Find where the given text appears and provide that cell's center as [X, Y] coordinate. 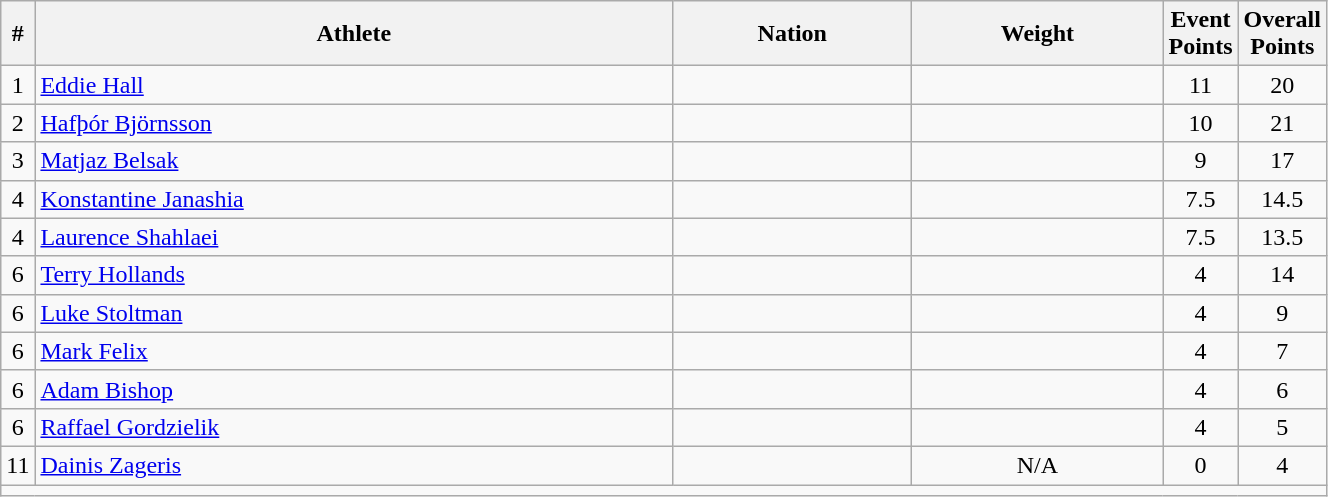
Athlete [354, 34]
14.5 [1282, 199]
Adam Bishop [354, 389]
N/A [1038, 465]
21 [1282, 123]
0 [1200, 465]
7 [1282, 351]
1 [18, 85]
Event Points [1200, 34]
3 [18, 161]
17 [1282, 161]
Raffael Gordzielik [354, 427]
Mark Felix [354, 351]
Matjaz Belsak [354, 161]
13.5 [1282, 237]
20 [1282, 85]
Laurence Shahlaei [354, 237]
Dainis Zageris [354, 465]
Terry Hollands [354, 275]
2 [18, 123]
Nation [792, 34]
Weight [1038, 34]
10 [1200, 123]
Luke Stoltman [354, 313]
14 [1282, 275]
Eddie Hall [354, 85]
Hafþór Björnsson [354, 123]
5 [1282, 427]
# [18, 34]
Konstantine Janashia [354, 199]
Overall Points [1282, 34]
